Return the [X, Y] coordinate for the center point of the cell that contains the specified text.  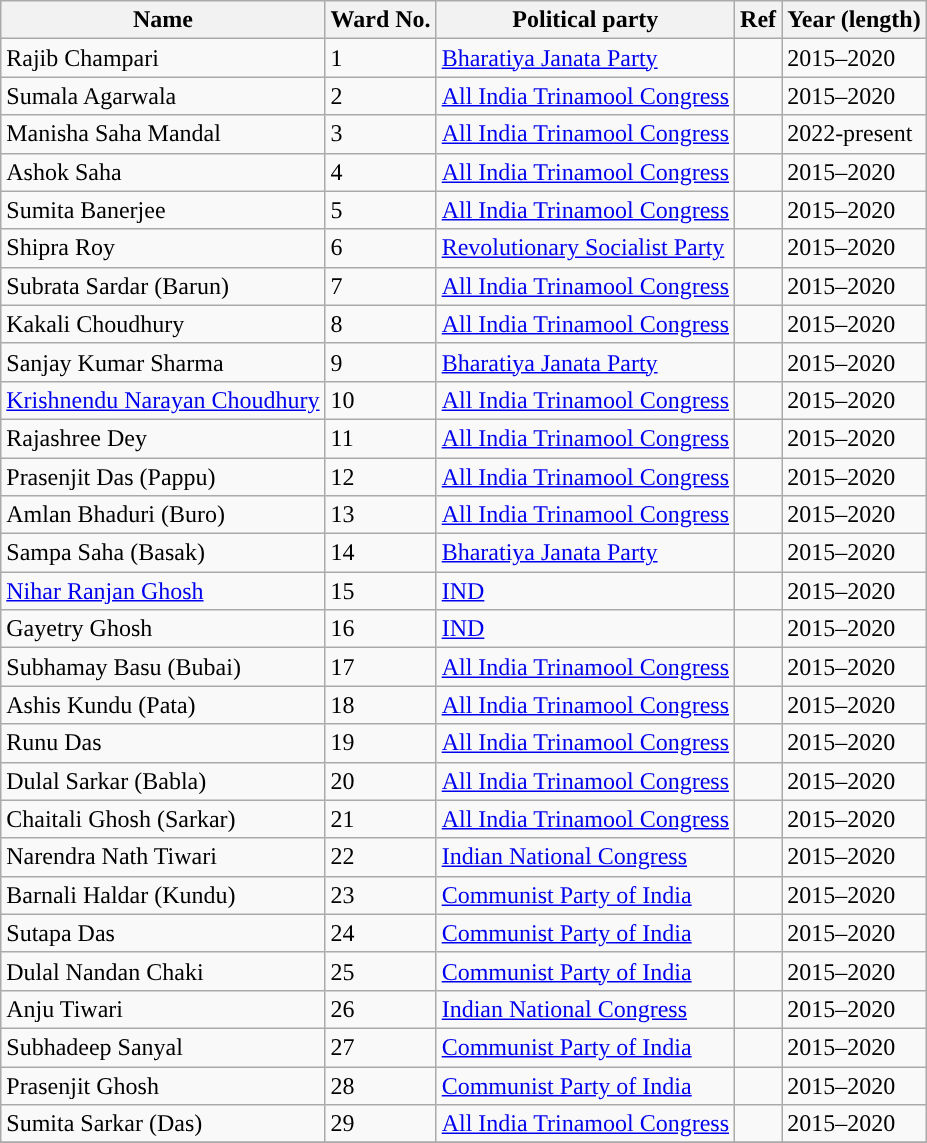
Political party [585, 20]
Subhadeep Sanyal [163, 1047]
21 [380, 819]
Ashis Kundu (Pata) [163, 705]
13 [380, 515]
27 [380, 1047]
Rajashree Dey [163, 438]
2 [380, 96]
Sampa Saha (Basak) [163, 553]
19 [380, 743]
15 [380, 591]
1 [380, 58]
Barnali Haldar (Kundu) [163, 895]
22 [380, 857]
12 [380, 477]
Sanjay Kumar Sharma [163, 362]
23 [380, 895]
6 [380, 248]
29 [380, 1124]
Rajib Champari [163, 58]
5 [380, 210]
16 [380, 629]
2022-present [854, 134]
4 [380, 172]
Revolutionary Socialist Party [585, 248]
Gayetry Ghosh [163, 629]
3 [380, 134]
Narendra Nath Tiwari [163, 857]
Anju Tiwari [163, 1009]
Shipra Roy [163, 248]
10 [380, 400]
8 [380, 324]
Chaitali Ghosh (Sarkar) [163, 819]
Year (length) [854, 20]
Krishnendu Narayan Choudhury [163, 400]
18 [380, 705]
Amlan Bhaduri (Buro) [163, 515]
Dulal Sarkar (Babla) [163, 781]
Nihar Ranjan Ghosh [163, 591]
Dulal Nandan Chaki [163, 971]
Sumala Agarwala [163, 96]
26 [380, 1009]
Ashok Saha [163, 172]
11 [380, 438]
Manisha Saha Mandal [163, 134]
Ref [758, 20]
Sumita Banerjee [163, 210]
20 [380, 781]
28 [380, 1085]
Prasenjit Ghosh [163, 1085]
24 [380, 933]
Subhamay Basu (Bubai) [163, 667]
25 [380, 971]
Sutapa Das [163, 933]
Runu Das [163, 743]
7 [380, 286]
17 [380, 667]
14 [380, 553]
9 [380, 362]
Sumita Sarkar (Das) [163, 1124]
Prasenjit Das (Pappu) [163, 477]
Name [163, 20]
Kakali Choudhury [163, 324]
Subrata Sardar (Barun) [163, 286]
Ward No. [380, 20]
